Return the (x, y) coordinate for the center point of the cell that contains the specified text.  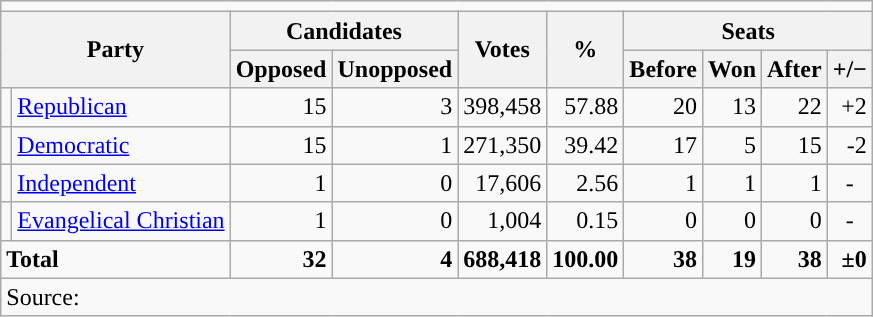
Total (116, 259)
After (795, 69)
Seats (748, 31)
Evangelical Christian (121, 221)
Opposed (281, 69)
±0 (850, 259)
+2 (850, 107)
271,350 (502, 145)
32 (281, 259)
Votes (502, 50)
-2 (850, 145)
Unopposed (395, 69)
Party (116, 50)
2.56 (586, 183)
Source: (437, 297)
+/− (850, 69)
22 (795, 107)
17,606 (502, 183)
100.00 (586, 259)
Republican (121, 107)
57.88 (586, 107)
4 (395, 259)
5 (732, 145)
Won (732, 69)
13 (732, 107)
19 (732, 259)
3 (395, 107)
0.15 (586, 221)
Democratic (121, 145)
398,458 (502, 107)
39.42 (586, 145)
1,004 (502, 221)
Independent (121, 183)
% (586, 50)
Before (664, 69)
688,418 (502, 259)
Candidates (344, 31)
17 (664, 145)
20 (664, 107)
